For the text-containing cell, return its midpoint in [x, y] coordinate format. 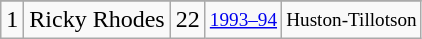
Ricky Rhodes [97, 20]
22 [188, 20]
Huston-Tillotson [352, 20]
1993–94 [243, 20]
1 [12, 20]
